From the cell containing the given text, extract its center point as (X, Y) coordinate. 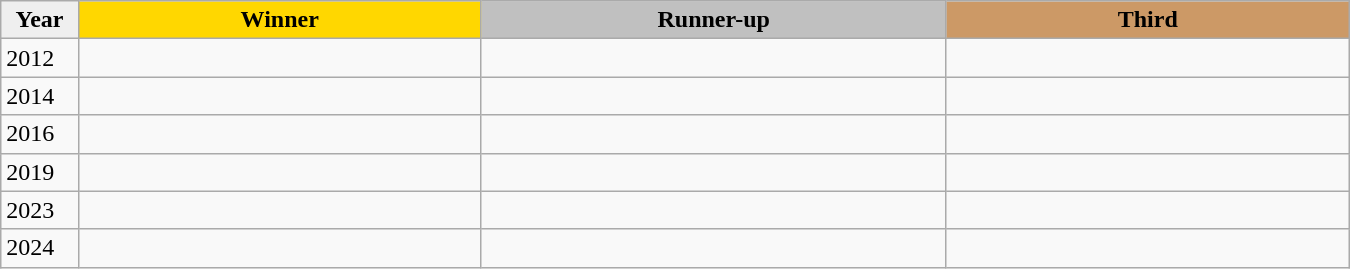
Third (1148, 20)
2023 (40, 210)
2019 (40, 172)
2012 (40, 58)
2024 (40, 248)
Runner-up (714, 20)
2016 (40, 134)
2014 (40, 96)
Winner (280, 20)
Year (40, 20)
